Extract the (X, Y) coordinate from the center of the cell holding the provided text.  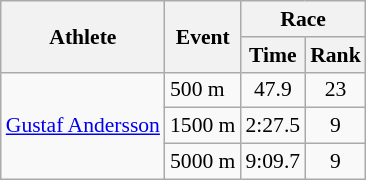
9:09.7 (272, 162)
500 m (202, 90)
1500 m (202, 126)
Rank (336, 55)
2:27.5 (272, 126)
Race (302, 19)
47.9 (272, 90)
5000 m (202, 162)
23 (336, 90)
Event (202, 36)
Athlete (83, 36)
Time (272, 55)
Gustaf Andersson (83, 126)
